Locate the cell with the specified text and output its [X, Y] center coordinate. 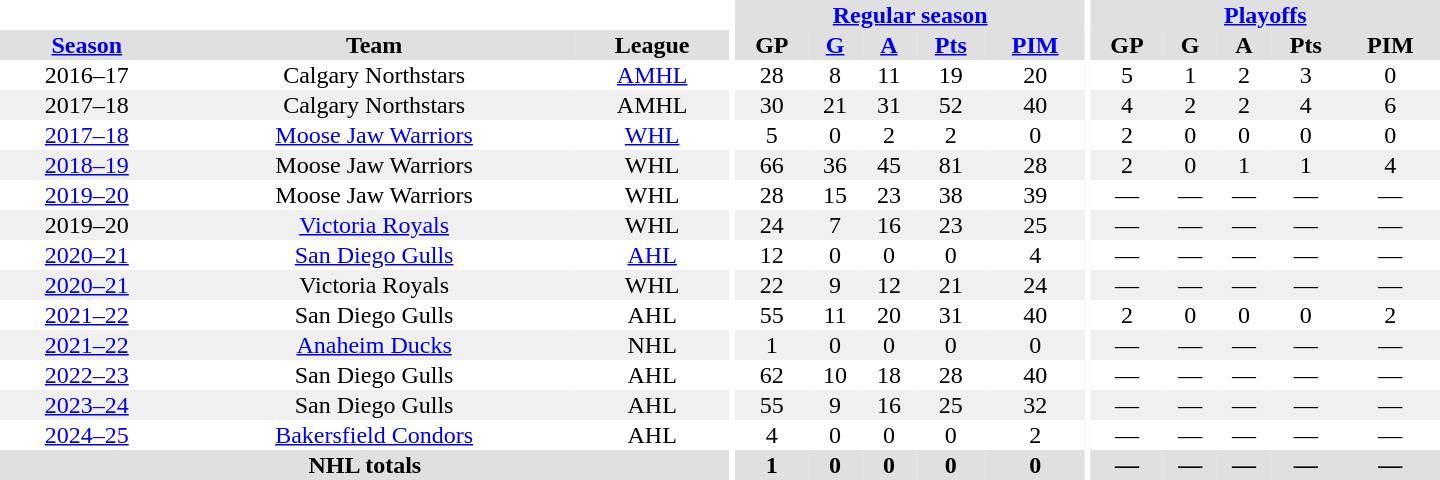
Anaheim Ducks [374, 345]
6 [1390, 105]
52 [951, 105]
38 [951, 195]
81 [951, 165]
30 [772, 105]
Regular season [910, 15]
66 [772, 165]
NHL totals [365, 465]
45 [889, 165]
Season [87, 45]
22 [772, 285]
32 [1036, 405]
39 [1036, 195]
36 [835, 165]
7 [835, 225]
8 [835, 75]
2016–17 [87, 75]
2023–24 [87, 405]
League [652, 45]
Team [374, 45]
19 [951, 75]
2024–25 [87, 435]
Playoffs [1266, 15]
62 [772, 375]
Bakersfield Condors [374, 435]
15 [835, 195]
2018–19 [87, 165]
10 [835, 375]
18 [889, 375]
2022–23 [87, 375]
3 [1306, 75]
NHL [652, 345]
